Search for the cell housing the specified text and yield its [X, Y] center coordinate. 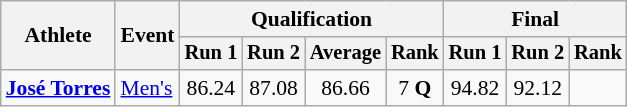
94.82 [476, 88]
José Torres [58, 88]
Qualification [312, 19]
86.24 [212, 88]
Average [346, 54]
Athlete [58, 36]
Event [147, 36]
87.08 [274, 88]
Men's [147, 88]
Final [536, 19]
7 Q [415, 88]
86.66 [346, 88]
92.12 [538, 88]
